Extract the [x, y] coordinate from the center of the cell holding the provided text.  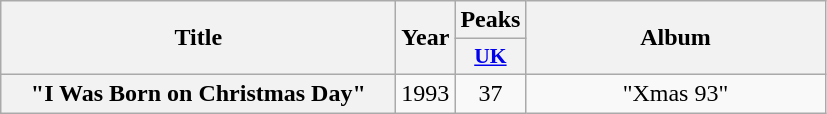
Peaks [490, 20]
Title [198, 38]
37 [490, 93]
Album [676, 38]
1993 [426, 93]
UK [490, 57]
Year [426, 38]
"I Was Born on Christmas Day" [198, 93]
"Xmas 93" [676, 93]
